For the text-containing cell, return its midpoint in (X, Y) coordinate format. 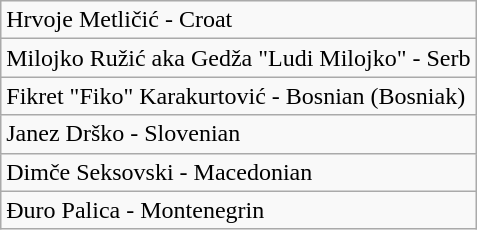
Hrvoje Metličić - Croat (238, 20)
Dimče Seksovski - Macedonian (238, 172)
Fikret "Fiko" Karakurtović - Bosnian (Bosniak) (238, 96)
Đuro Palica - Montenegrin (238, 210)
Janez Drško - Slovenian (238, 134)
Milojko Ružić aka Gedža "Ludi Milojko" - Serb (238, 58)
